Detect which cell encompasses the target text, then output its (x, y) center coordinate. 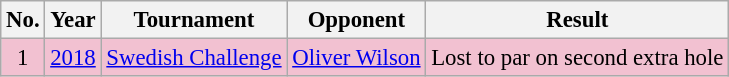
1 (23, 58)
Swedish Challenge (194, 58)
Year (73, 20)
Oliver Wilson (356, 58)
Opponent (356, 20)
Tournament (194, 20)
Result (578, 20)
Lost to par on second extra hole (578, 58)
2018 (73, 58)
No. (23, 20)
